Output the [x, y] coordinate of the center of the cell containing the given text.  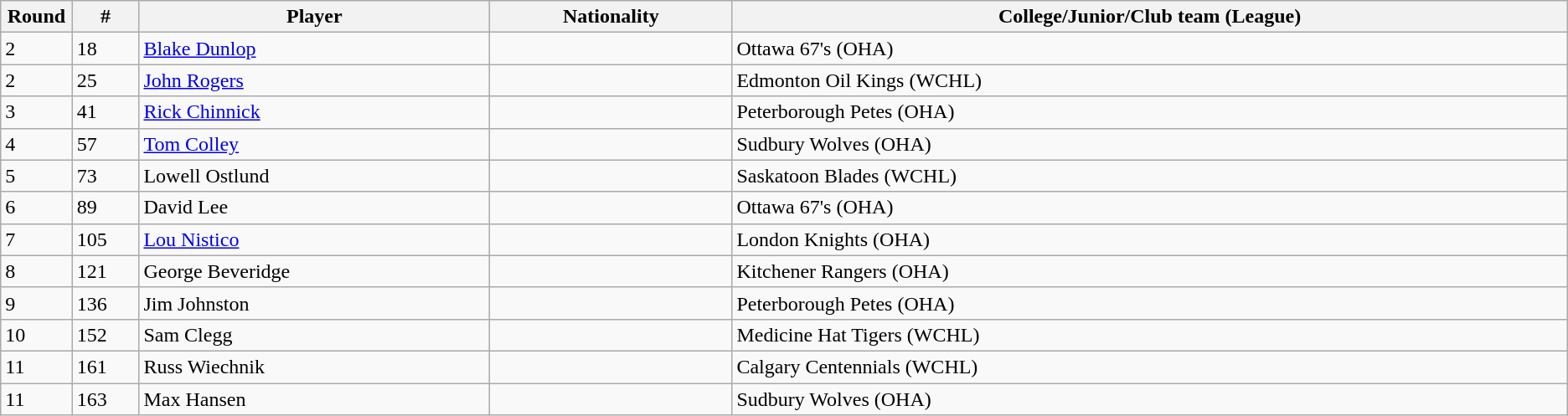
105 [106, 239]
7 [37, 239]
10 [37, 335]
Nationality [611, 17]
Max Hansen [315, 399]
163 [106, 399]
Jim Johnston [315, 303]
Edmonton Oil Kings (WCHL) [1149, 80]
Medicine Hat Tigers (WCHL) [1149, 335]
6 [37, 208]
8 [37, 271]
Saskatoon Blades (WCHL) [1149, 176]
George Beveridge [315, 271]
Lowell Ostlund [315, 176]
121 [106, 271]
5 [37, 176]
136 [106, 303]
Player [315, 17]
David Lee [315, 208]
Calgary Centennials (WCHL) [1149, 367]
89 [106, 208]
Kitchener Rangers (OHA) [1149, 271]
College/Junior/Club team (League) [1149, 17]
Tom Colley [315, 144]
9 [37, 303]
4 [37, 144]
3 [37, 112]
Blake Dunlop [315, 49]
John Rogers [315, 80]
41 [106, 112]
161 [106, 367]
Russ Wiechnik [315, 367]
57 [106, 144]
152 [106, 335]
18 [106, 49]
Rick Chinnick [315, 112]
London Knights (OHA) [1149, 239]
Round [37, 17]
# [106, 17]
Sam Clegg [315, 335]
73 [106, 176]
Lou Nistico [315, 239]
25 [106, 80]
